Output the [x, y] coordinate of the center of the cell containing the given text.  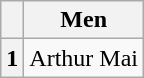
Arthur Mai [84, 58]
Men [84, 20]
1 [12, 58]
